Return the (x, y) coordinate for the center point of the cell that contains the specified text.  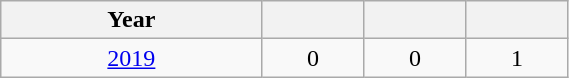
2019 (132, 58)
1 (517, 58)
Year (132, 20)
